Search for the cell housing the specified text and yield its (X, Y) center coordinate. 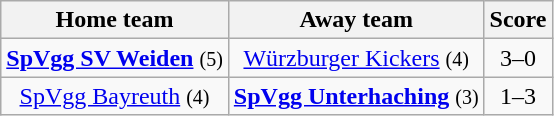
SpVgg Bayreuth (4) (115, 96)
1–3 (518, 96)
SpVgg SV Weiden (5) (115, 58)
Home team (115, 20)
Away team (356, 20)
Würzburger Kickers (4) (356, 58)
3–0 (518, 58)
SpVgg Unterhaching (3) (356, 96)
Score (518, 20)
